For the text-containing cell, return its midpoint in [X, Y] coordinate format. 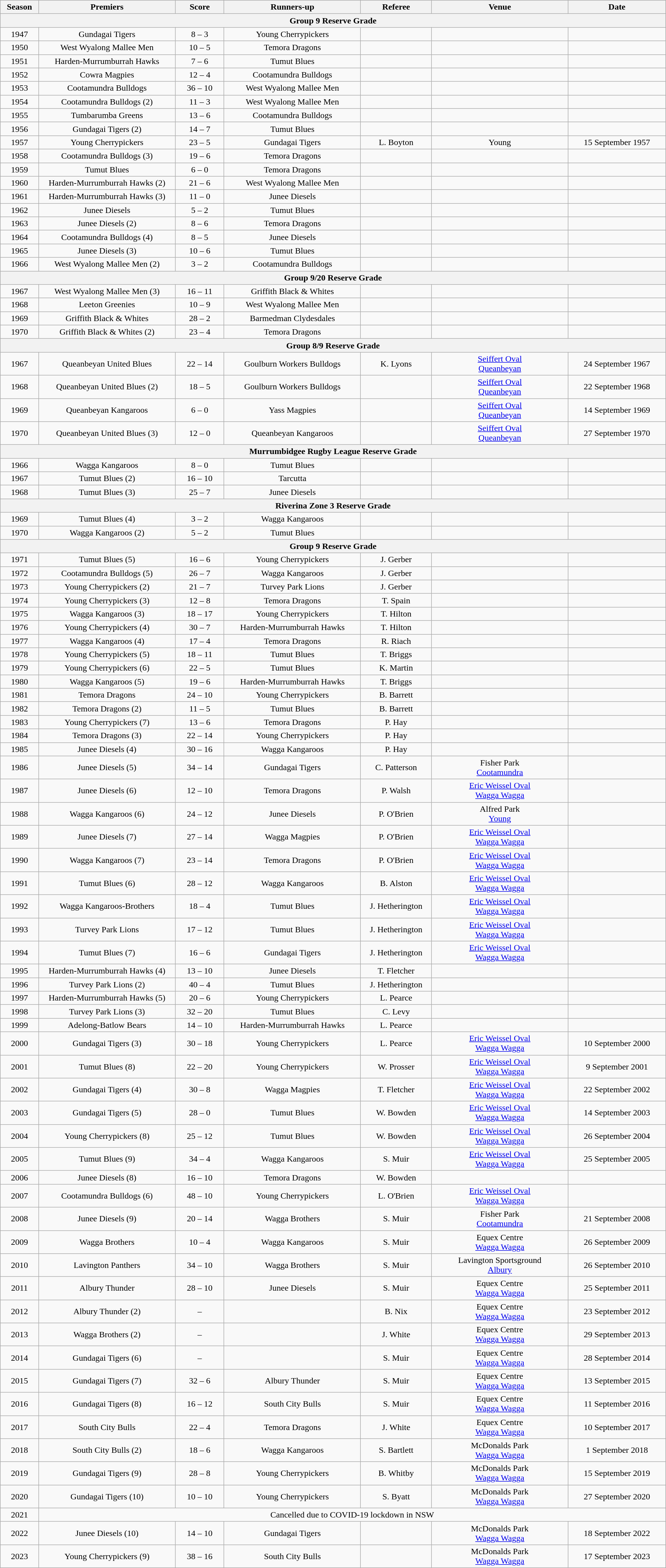
2008 [20, 1219]
Group 9/20 Reserve Grade [333, 278]
1999 [20, 1025]
28 – 10 [200, 1289]
12 – 4 [200, 75]
25 September 2011 [617, 1289]
Junee Diesels (2) [107, 224]
Harden-Murrumburrah Hawks (5) [107, 998]
1985 [20, 749]
Runners-up [292, 7]
1990 [20, 860]
1974 [20, 600]
2005 [20, 1159]
23 September 2012 [617, 1311]
C. Patterson [396, 767]
Cootamundra Bulldogs (4) [107, 237]
12 – 8 [200, 600]
1996 [20, 985]
1993 [20, 929]
11 – 5 [200, 709]
26 September 2009 [617, 1242]
1988 [20, 814]
18 – 6 [200, 1450]
Tumut Blues (8) [107, 1067]
2010 [20, 1265]
25 – 7 [200, 492]
R. Riach [396, 641]
8 – 5 [200, 237]
30 – 18 [200, 1043]
Junee Diesels (6) [107, 791]
Young Cherrypickers (3) [107, 600]
34 – 10 [200, 1265]
K. Martin [396, 668]
30 – 7 [200, 627]
Group 8/9 Reserve Grade [333, 345]
1980 [20, 682]
1960 [20, 183]
Temora Dragons (3) [107, 736]
1961 [20, 197]
Gundagai Tigers (9) [107, 1473]
22 – 20 [200, 1067]
Cootamundra Bulldogs (2) [107, 102]
1953 [20, 88]
1975 [20, 614]
9 September 2001 [617, 1067]
12 – 10 [200, 791]
2001 [20, 1067]
26 September 2010 [617, 1265]
Young Cherrypickers (8) [107, 1136]
25 – 12 [200, 1136]
2003 [20, 1113]
B. Nix [396, 1311]
28 September 2014 [617, 1358]
48 – 10 [200, 1195]
Season [20, 7]
Gundagai Tigers (10) [107, 1496]
14 – 7 [200, 129]
22 September 2002 [617, 1089]
2017 [20, 1427]
29 September 2013 [617, 1335]
13 – 10 [200, 971]
West Wyalong Mallee Men (3) [107, 291]
8 – 0 [200, 465]
2004 [20, 1136]
16 – 11 [200, 291]
14 September 1969 [617, 410]
11 – 0 [200, 197]
Riverina Zone 3 Reserve Grade [333, 506]
1976 [20, 627]
C. Levy [396, 1012]
Wagga Kangaroos (3) [107, 614]
10 – 10 [200, 1496]
22 – 4 [200, 1427]
1959 [20, 170]
Cowra Magpies [107, 75]
1989 [20, 837]
Gundagai Tigers (2) [107, 129]
Venue [500, 7]
Queanbeyan United Blues (3) [107, 433]
17 September 2023 [617, 1556]
38 – 16 [200, 1556]
32 – 20 [200, 1012]
1983 [20, 722]
Cancelled due to COVID-19 lockdown in NSW [352, 1515]
11 – 3 [200, 102]
20 – 6 [200, 998]
L. O'Brien [396, 1195]
1950 [20, 48]
1982 [20, 709]
Wagga Kangaroos (4) [107, 641]
Lavington SportsgroundAlbury [500, 1265]
24 September 1967 [617, 363]
1954 [20, 102]
2009 [20, 1242]
Queanbeyan United Blues (2) [107, 387]
16 – 12 [200, 1404]
Young Cherrypickers (7) [107, 722]
27 September 2020 [617, 1496]
2013 [20, 1335]
23 – 14 [200, 860]
26 – 7 [200, 573]
15 September 2019 [617, 1473]
1965 [20, 251]
22 – 5 [200, 668]
Young [500, 142]
Tumut Blues (2) [107, 479]
18 – 5 [200, 387]
23 – 5 [200, 142]
Gundagai Tigers (7) [107, 1381]
30 – 16 [200, 749]
25 September 2005 [617, 1159]
10 – 5 [200, 48]
2007 [20, 1195]
22 September 1968 [617, 387]
23 – 4 [200, 332]
Young Cherrypickers (9) [107, 1556]
1971 [20, 560]
Wagga Kangaroos (6) [107, 814]
2011 [20, 1289]
1992 [20, 906]
2016 [20, 1404]
1995 [20, 971]
Tumut Blues (9) [107, 1159]
1952 [20, 75]
Junee Diesels (4) [107, 749]
18 – 17 [200, 614]
1963 [20, 224]
Gundagai Tigers (4) [107, 1089]
Date [617, 7]
Junee Diesels (7) [107, 837]
Tumut Blues (4) [107, 519]
1979 [20, 668]
Referee [396, 7]
2020 [20, 1496]
8 – 3 [200, 34]
2021 [20, 1515]
Barmedman Clydesdales [292, 318]
36 – 10 [200, 88]
10 September 2000 [617, 1043]
Queanbeyan United Blues [107, 363]
Temora Dragons (2) [107, 709]
P. Walsh [396, 791]
W. Prosser [396, 1067]
24 – 10 [200, 695]
Leeton Greenies [107, 305]
Junee Diesels (8) [107, 1177]
10 – 4 [200, 1242]
B. Alston [396, 883]
2015 [20, 1381]
Harden-Murrumburrah Hawks (4) [107, 971]
Wagga Kangaroos (2) [107, 533]
Wagga Kangaroos (7) [107, 860]
Lavington Panthers [107, 1265]
30 – 8 [200, 1089]
S. Bartlett [396, 1450]
28 – 8 [200, 1473]
Cootamundra Bulldogs (3) [107, 156]
Albury Thunder (2) [107, 1311]
1998 [20, 1012]
2018 [20, 1450]
Young Cherrypickers (4) [107, 627]
Premiers [107, 7]
13 September 2015 [617, 1381]
1981 [20, 695]
K. Lyons [396, 363]
Turvey Park Lions (2) [107, 985]
10 – 9 [200, 305]
2022 [20, 1533]
Cootamundra Bulldogs (5) [107, 573]
12 – 0 [200, 433]
1947 [20, 34]
Harden-Murrumburrah Hawks (2) [107, 183]
1973 [20, 587]
28 – 12 [200, 883]
2000 [20, 1043]
S. Byatt [396, 1496]
West Wyalong Mallee Men (2) [107, 264]
1984 [20, 736]
Murrumbidgee Rugby League Reserve Grade [333, 452]
1962 [20, 210]
Junee Diesels (10) [107, 1533]
1978 [20, 655]
28 – 0 [200, 1113]
Adelong-Batlow Bears [107, 1025]
1977 [20, 641]
34 – 4 [200, 1159]
2012 [20, 1311]
Turvey Park Lions (3) [107, 1012]
Cootamundra Bulldogs (6) [107, 1195]
1 September 2018 [617, 1450]
18 – 11 [200, 655]
Wagga Kangaroos (5) [107, 682]
Gundagai Tigers (6) [107, 1358]
Junee Diesels (3) [107, 251]
Young Cherrypickers (5) [107, 655]
11 September 2016 [617, 1404]
21 – 6 [200, 183]
1991 [20, 883]
10 – 6 [200, 251]
28 – 2 [200, 318]
Griffith Black & Whites (2) [107, 332]
21 – 7 [200, 587]
Yass Magpies [292, 410]
1958 [20, 156]
1964 [20, 237]
32 – 6 [200, 1381]
40 – 4 [200, 985]
L. Boyton [396, 142]
Wagga Brothers (2) [107, 1335]
Gundagai Tigers (3) [107, 1043]
14 September 2003 [617, 1113]
Young Cherrypickers (2) [107, 587]
21 September 2008 [617, 1219]
Harden-Murrumburrah Hawks (3) [107, 197]
8 – 6 [200, 224]
Gundagai Tigers (8) [107, 1404]
Tarcutta [292, 479]
2023 [20, 1556]
Tumut Blues (6) [107, 883]
Wagga Kangaroos-Brothers [107, 906]
Tumbarumba Greens [107, 115]
17 – 4 [200, 641]
27 September 1970 [617, 433]
10 September 2017 [617, 1427]
26 September 2004 [617, 1136]
18 September 2022 [617, 1533]
Tumut Blues (3) [107, 492]
24 – 12 [200, 814]
Junee Diesels (5) [107, 767]
2019 [20, 1473]
1987 [20, 791]
Tumut Blues (7) [107, 953]
South City Bulls (2) [107, 1450]
2014 [20, 1358]
Junee Diesels (9) [107, 1219]
7 – 6 [200, 61]
Score [200, 7]
Young Cherrypickers (6) [107, 668]
18 – 4 [200, 906]
27 – 14 [200, 837]
1955 [20, 115]
1997 [20, 998]
1972 [20, 573]
T. Spain [396, 600]
1994 [20, 953]
1986 [20, 767]
Gundagai Tigers (5) [107, 1113]
Alfred Park Young [500, 814]
2002 [20, 1089]
B. Whitby [396, 1473]
Tumut Blues (5) [107, 560]
34 – 14 [200, 767]
20 – 14 [200, 1219]
17 – 12 [200, 929]
1951 [20, 61]
2006 [20, 1177]
1956 [20, 129]
15 September 1957 [617, 142]
1957 [20, 142]
